From the cell containing the given text, extract its center point as (x, y) coordinate. 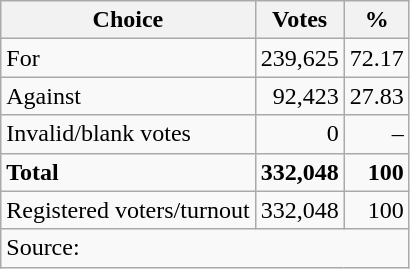
Against (128, 96)
% (376, 20)
Votes (300, 20)
92,423 (300, 96)
Registered voters/turnout (128, 210)
72.17 (376, 58)
– (376, 134)
239,625 (300, 58)
Invalid/blank votes (128, 134)
27.83 (376, 96)
0 (300, 134)
For (128, 58)
Total (128, 172)
Choice (128, 20)
Source: (205, 248)
